Determine the [X, Y] coordinate at the center of the cell enclosing the given text.  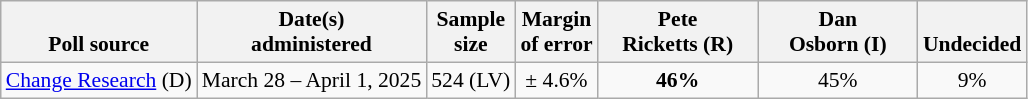
Poll source [99, 32]
46% [678, 80]
March 28 – April 1, 2025 [312, 80]
PeteRicketts (R) [678, 32]
Marginof error [556, 32]
524 (LV) [470, 80]
± 4.6% [556, 80]
DanOsborn (I) [838, 32]
45% [838, 80]
Samplesize [470, 32]
9% [972, 80]
Date(s)administered [312, 32]
Undecided [972, 32]
Change Research (D) [99, 80]
